Extract the (X, Y) coordinate from the center of the cell holding the provided text.  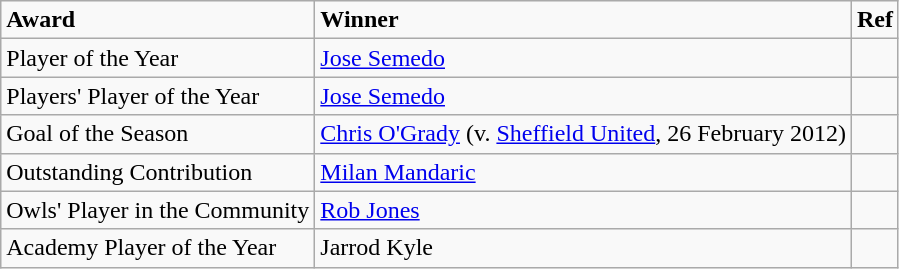
Goal of the Season (158, 134)
Winner (584, 20)
Players' Player of the Year (158, 96)
Outstanding Contribution (158, 172)
Academy Player of the Year (158, 248)
Milan Mandaric (584, 172)
Award (158, 20)
Owls' Player in the Community (158, 210)
Ref (874, 20)
Rob Jones (584, 210)
Jarrod Kyle (584, 248)
Player of the Year (158, 58)
Chris O'Grady (v. Sheffield United, 26 February 2012) (584, 134)
